Capture the cell that displays the provided text and extract its (X, Y) central coordinate. 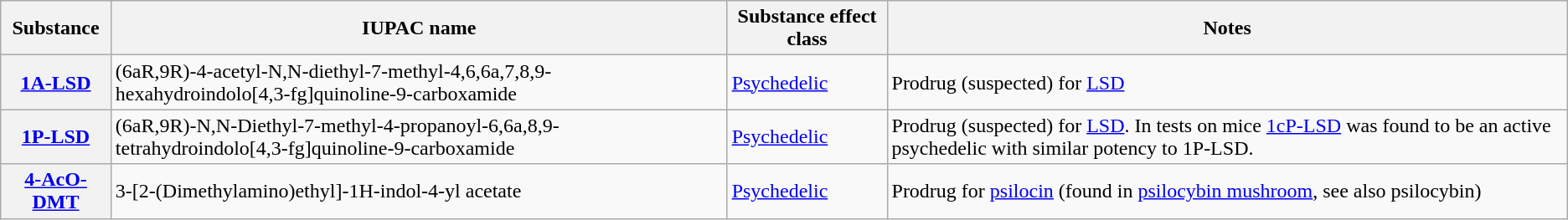
Prodrug (suspected) for LSD (1227, 82)
(6aR,9R)-N,N-Diethyl-7-methyl-4-propanoyl-6,6a,8,9-tetrahydroindolo[4,3-fg]quinoline-9-carboxamide (419, 137)
1A-LSD (56, 82)
Substance (56, 28)
IUPAC name (419, 28)
(6aR,9R)-4-acetyl-N,N-diethyl-7-methyl-4,6,6a,7,8,9-hexahydroindolo[4,3-fg]quinoline-9-carboxamide (419, 82)
1P-LSD (56, 137)
Substance effect class (807, 28)
Prodrug for psilocin (found in psilocybin mushroom, see also psilocybin) (1227, 191)
Notes (1227, 28)
4-AcO-DMT (56, 191)
Prodrug (suspected) for LSD. In tests on mice 1cP-LSD was found to be an active psychedelic with similar potency to 1P-LSD. (1227, 137)
3-[2-(Dimethylamino)ethyl]-1H-indol-4-yl acetate (419, 191)
